Output the [x, y] coordinate of the center of the cell containing the given text.  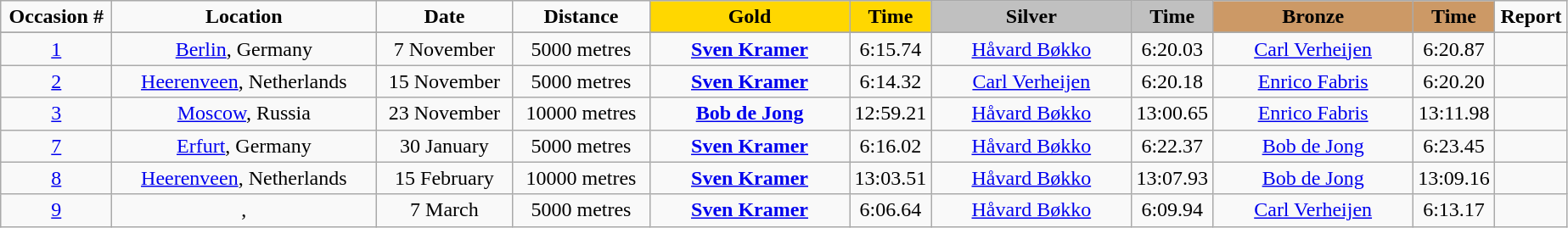
6:14.32 [891, 81]
15 November [445, 81]
6:15.74 [891, 49]
7 [56, 146]
6:06.64 [891, 210]
8 [56, 178]
Report [1531, 17]
13:09.16 [1454, 178]
Bronze [1313, 17]
Berlin, Germany [244, 49]
6:20.03 [1172, 49]
6:13.17 [1454, 210]
3 [56, 114]
7 November [445, 49]
9 [56, 210]
Location [244, 17]
Distance [581, 17]
6:20.20 [1454, 81]
13:03.51 [891, 178]
Gold [750, 17]
2 [56, 81]
Occasion # [56, 17]
23 November [445, 114]
6:16.02 [891, 146]
Silver [1031, 17]
13:07.93 [1172, 178]
1 [56, 49]
6:20.87 [1454, 49]
6:09.94 [1172, 210]
30 January [445, 146]
Erfurt, Germany [244, 146]
13:00.65 [1172, 114]
, [244, 210]
6:23.45 [1454, 146]
13:11.98 [1454, 114]
6:22.37 [1172, 146]
15 February [445, 178]
6:20.18 [1172, 81]
7 March [445, 210]
Date [445, 17]
Moscow, Russia [244, 114]
12:59.21 [891, 114]
